Pinpoint the cell where the given text exists, returning its [x, y] midpoint coordinate. 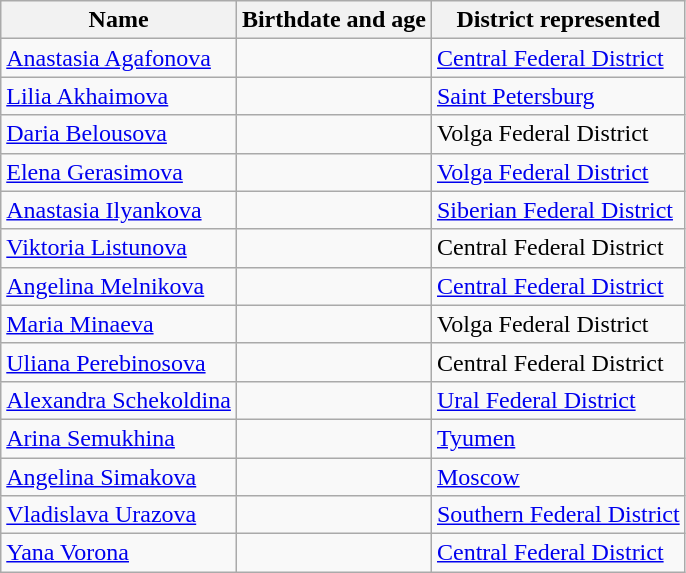
Ural Federal District [558, 400]
Birthdate and age [334, 20]
Anastasia Agafonova [119, 58]
Arina Semukhina [119, 438]
Anastasia Ilyankova [119, 210]
Southern Federal District [558, 515]
Daria Belousova [119, 134]
Siberian Federal District [558, 210]
Saint Petersburg [558, 96]
Yana Vorona [119, 553]
Name [119, 20]
Vladislava Urazova [119, 515]
Elena Gerasimova [119, 172]
Tyumen [558, 438]
Viktoria Listunova [119, 248]
Maria Minaeva [119, 324]
Alexandra Schekoldina [119, 400]
Angelina Simakova [119, 477]
Uliana Perebinosova [119, 362]
Moscow [558, 477]
Lilia Akhaimova [119, 96]
Angelina Melnikova [119, 286]
District represented [558, 20]
